Return the [x, y] coordinate for the center point of the cell that contains the specified text.  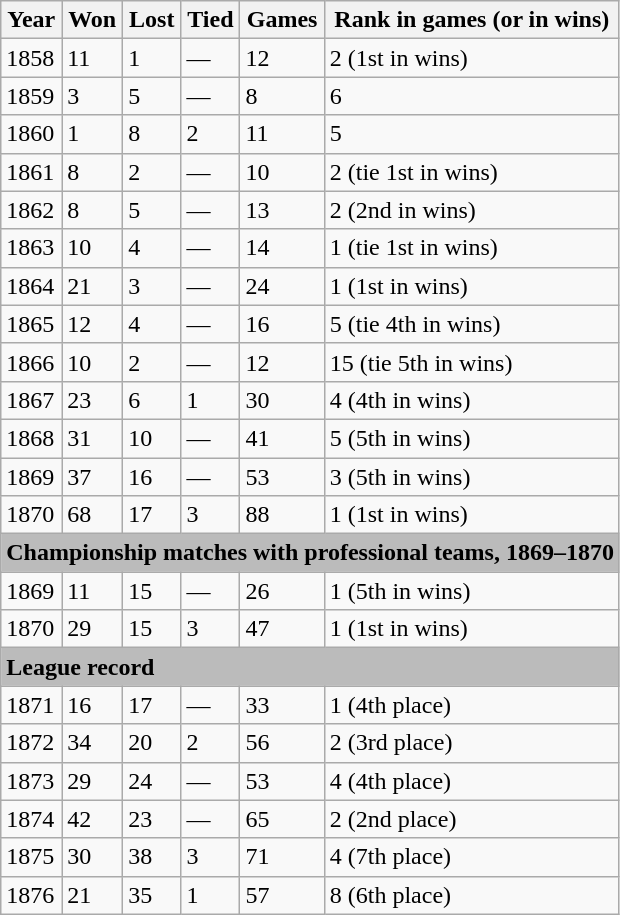
5 (5th in wins) [472, 438]
Won [92, 20]
1867 [32, 400]
Year [32, 20]
3 (5th in wins) [472, 477]
65 [282, 819]
71 [282, 857]
1862 [32, 210]
1863 [32, 248]
14 [282, 248]
1858 [32, 58]
1872 [32, 743]
5 (tie 4th in wins) [472, 324]
Rank in games (or in wins) [472, 20]
1876 [32, 895]
33 [282, 705]
1868 [32, 438]
1860 [32, 134]
Games [282, 20]
2 (2nd place) [472, 819]
37 [92, 477]
1875 [32, 857]
1861 [32, 172]
2 (2nd in wins) [472, 210]
41 [282, 438]
38 [152, 857]
Tied [210, 20]
1 (4th place) [472, 705]
1871 [32, 705]
20 [152, 743]
1 (tie 1st in wins) [472, 248]
1864 [32, 286]
League record [310, 667]
26 [282, 591]
35 [152, 895]
1866 [32, 362]
15 (tie 5th in wins) [472, 362]
2 (tie 1st in wins) [472, 172]
34 [92, 743]
47 [282, 629]
Lost [152, 20]
1874 [32, 819]
57 [282, 895]
2 (3rd place) [472, 743]
31 [92, 438]
56 [282, 743]
Championship matches with professional teams, 1869–1870 [310, 553]
4 (4th place) [472, 781]
13 [282, 210]
1859 [32, 96]
42 [92, 819]
1865 [32, 324]
88 [282, 515]
4 (7th place) [472, 857]
1 (5th in wins) [472, 591]
4 (4th in wins) [472, 400]
68 [92, 515]
1873 [32, 781]
2 (1st in wins) [472, 58]
8 (6th place) [472, 895]
